Determine the (x, y) coordinate at the center of the cell enclosing the given text.  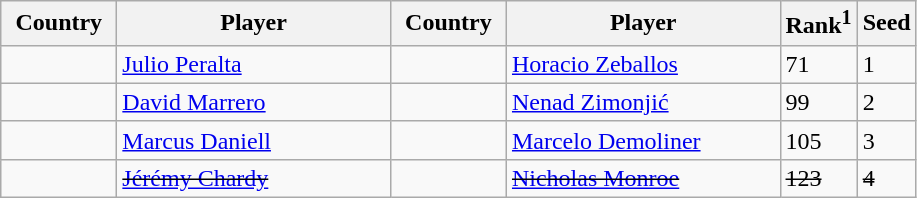
105 (818, 140)
2 (886, 102)
Rank1 (818, 24)
Nicholas Monroe (643, 178)
Marcelo Demoliner (643, 140)
99 (818, 102)
4 (886, 178)
Seed (886, 24)
Julio Peralta (254, 64)
David Marrero (254, 102)
3 (886, 140)
Marcus Daniell (254, 140)
1 (886, 64)
Horacio Zeballos (643, 64)
Nenad Zimonjić (643, 102)
123 (818, 178)
Jérémy Chardy (254, 178)
71 (818, 64)
